Locate the cell with the specified text and output its [x, y] center coordinate. 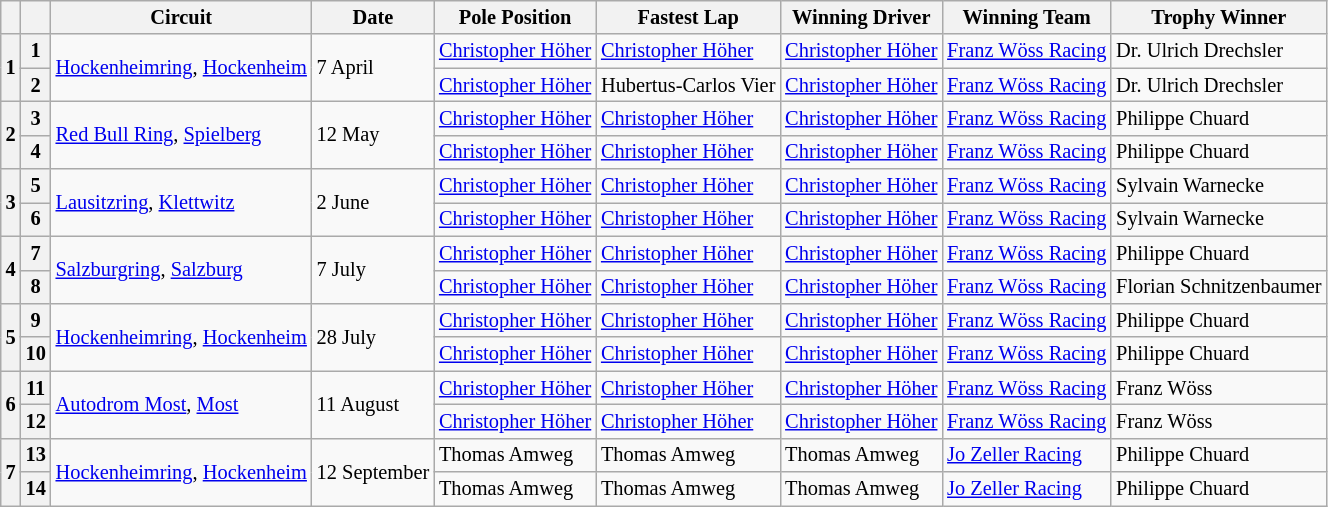
Winning Team [1026, 17]
14 [36, 489]
13 [36, 455]
Hubertus-Carlos Vier [688, 85]
9 [36, 320]
Florian Schnitzenbaumer [1218, 287]
Date [373, 17]
Fastest Lap [688, 17]
Winning Driver [861, 17]
7 July [373, 270]
11 August [373, 404]
Pole Position [515, 17]
Red Bull Ring, Spielberg [182, 134]
Trophy Winner [1218, 17]
Lausitzring, Klettwitz [182, 202]
12 September [373, 472]
12 [36, 421]
Autodrom Most, Most [182, 404]
10 [36, 354]
12 May [373, 134]
Salzburgring, Salzburg [182, 270]
8 [36, 287]
2 June [373, 202]
28 July [373, 336]
Circuit [182, 17]
11 [36, 388]
7 April [373, 68]
